Extract the [X, Y] coordinate from the center of the cell holding the provided text.  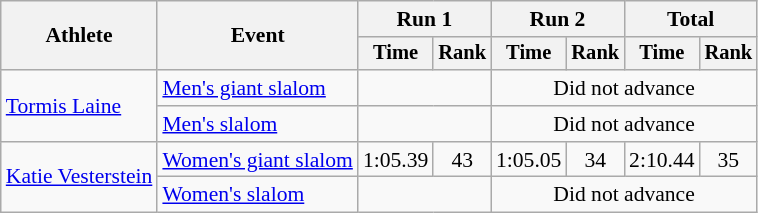
Run 2 [558, 19]
Tormis Laine [80, 106]
34 [595, 160]
Total [690, 19]
Katie Vesterstein [80, 178]
1:05.39 [396, 160]
Athlete [80, 36]
Men's giant slalom [258, 88]
Event [258, 36]
Women's slalom [258, 195]
2:10.44 [662, 160]
Men's slalom [258, 124]
Women's giant slalom [258, 160]
43 [462, 160]
35 [729, 160]
1:05.05 [528, 160]
Run 1 [424, 19]
